Pinpoint the cell where the given text exists, returning its [x, y] midpoint coordinate. 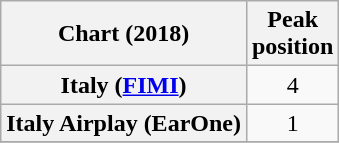
Peakposition [292, 34]
4 [292, 85]
1 [292, 123]
Italy Airplay (EarOne) [124, 123]
Italy (FIMI) [124, 85]
Chart (2018) [124, 34]
